Locate the cell with the specified text and output its (x, y) center coordinate. 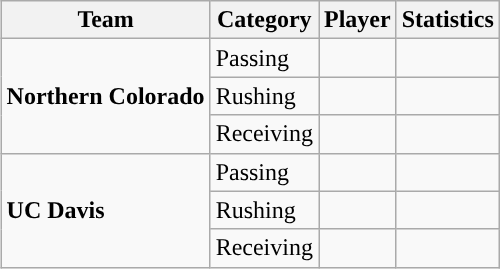
Team (106, 20)
Statistics (448, 20)
Category (264, 20)
Northern Colorado (106, 96)
UC Davis (106, 210)
Player (357, 20)
